Identify which cell holds the provided text, then report its [x, y] central coordinate. 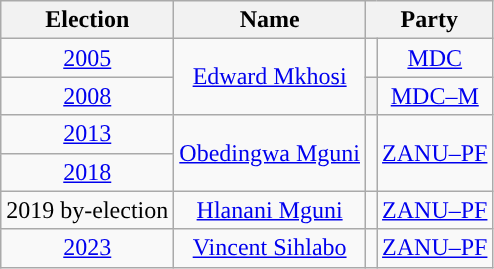
2018 [88, 172]
Name [270, 20]
2008 [88, 96]
2019 by-election [88, 210]
2005 [88, 58]
MDC–M [435, 96]
Obedingwa Mguni [270, 153]
Party [428, 20]
Edward Mkhosi [270, 77]
Election [88, 20]
2013 [88, 134]
MDC [435, 58]
Hlanani Mguni [270, 210]
Vincent Sihlabo [270, 248]
2023 [88, 248]
